Pinpoint the cell where the given text exists, returning its [X, Y] midpoint coordinate. 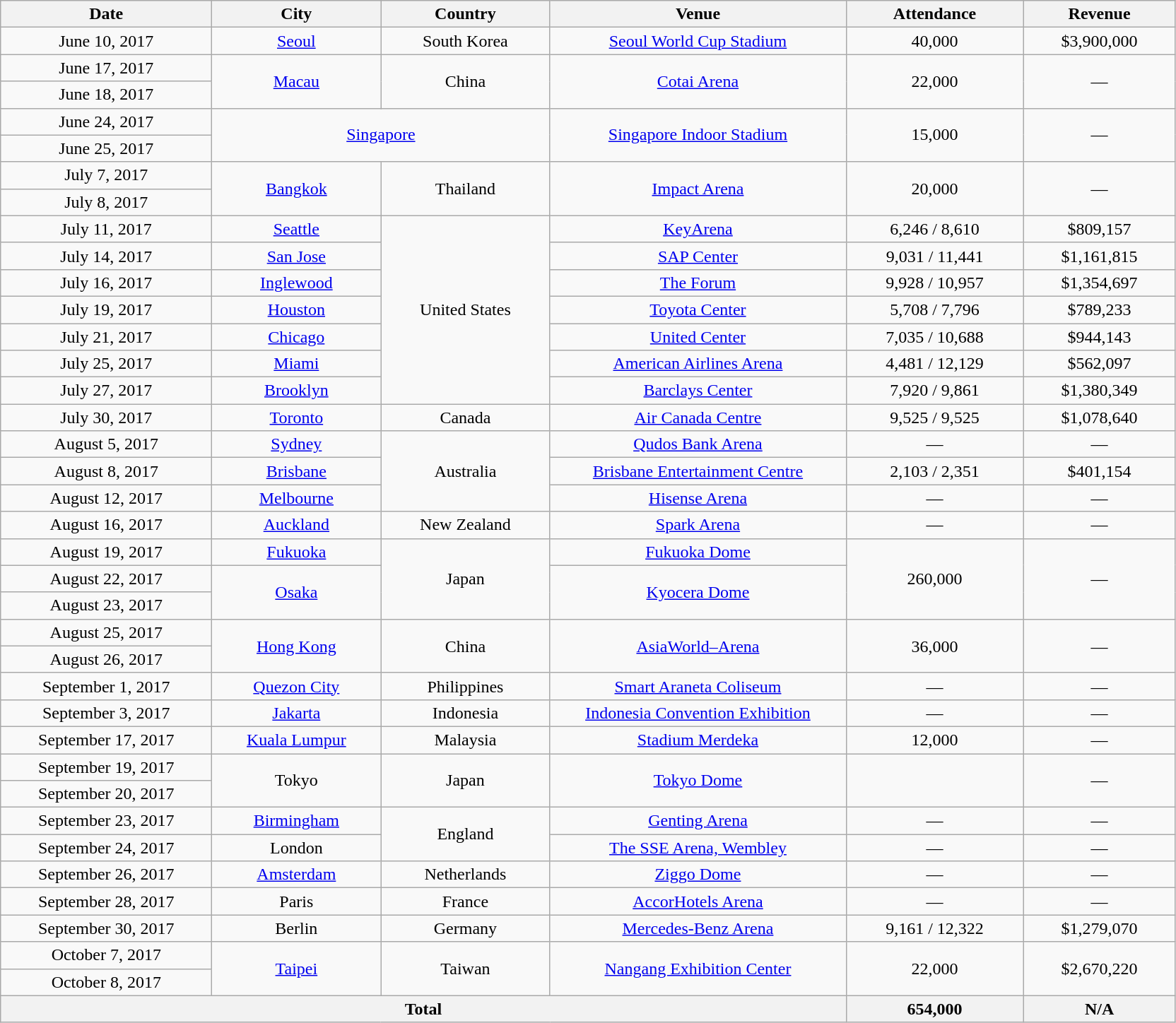
$2,670,220 [1100, 969]
Venue [698, 14]
England [465, 834]
4,481 / 12,129 [934, 364]
Date [106, 14]
$1,161,815 [1100, 256]
The SSE Arena, Wembley [698, 848]
Seoul World Cup Stadium [698, 41]
Indonesia Convention Exhibition [698, 713]
September 28, 2017 [106, 901]
Inglewood [297, 283]
20,000 [934, 189]
September 26, 2017 [106, 875]
July 25, 2017 [106, 364]
Toyota Center [698, 309]
July 21, 2017 [106, 337]
United Center [698, 337]
June 17, 2017 [106, 68]
City [297, 14]
Tokyo Dome [698, 780]
Toronto [297, 418]
September 20, 2017 [106, 794]
Canada [465, 418]
7,920 / 9,861 [934, 391]
Auckland [297, 525]
Birmingham [297, 821]
September 23, 2017 [106, 821]
August 8, 2017 [106, 471]
Singapore Indoor Stadium [698, 135]
$1,380,349 [1100, 391]
Quezon City [297, 686]
AsiaWorld–Arena [698, 646]
Singapore [381, 135]
Fukuoka [297, 552]
Paris [297, 901]
Melbourne [297, 498]
London [297, 848]
Brisbane Entertainment Centre [698, 471]
Cotai Arena [698, 81]
Kuala Lumpur [297, 740]
Country [465, 14]
$1,078,640 [1100, 418]
Brooklyn [297, 391]
July 11, 2017 [106, 229]
September 30, 2017 [106, 928]
July 27, 2017 [106, 391]
Seoul [297, 41]
Qudos Bank Arena [698, 444]
15,000 [934, 135]
Total [423, 1009]
Mercedes-Benz Arena [698, 928]
American Airlines Arena [698, 364]
July 7, 2017 [106, 175]
September 3, 2017 [106, 713]
SAP Center [698, 256]
Tokyo [297, 780]
Barclays Center [698, 391]
August 5, 2017 [106, 444]
$944,143 [1100, 337]
Kyocera Dome [698, 592]
AccorHotels Arena [698, 901]
9,928 / 10,957 [934, 283]
9,031 / 11,441 [934, 256]
Australia [465, 471]
Bangkok [297, 189]
New Zealand [465, 525]
San Jose [297, 256]
Hisense Arena [698, 498]
August 23, 2017 [106, 605]
36,000 [934, 646]
South Korea [465, 41]
KeyArena [698, 229]
October 7, 2017 [106, 955]
Thailand [465, 189]
12,000 [934, 740]
$3,900,000 [1100, 41]
$789,233 [1100, 309]
Netherlands [465, 875]
September 24, 2017 [106, 848]
The Forum [698, 283]
Brisbane [297, 471]
July 30, 2017 [106, 418]
N/A [1100, 1009]
United States [465, 309]
August 12, 2017 [106, 498]
Genting Arena [698, 821]
9,525 / 9,525 [934, 418]
August 19, 2017 [106, 552]
Nangang Exhibition Center [698, 969]
Taipei [297, 969]
5,708 / 7,796 [934, 309]
June 24, 2017 [106, 122]
Philippines [465, 686]
Indonesia [465, 713]
Stadium Merdeka [698, 740]
June 10, 2017 [106, 41]
Miami [297, 364]
Amsterdam [297, 875]
Macau [297, 81]
July 16, 2017 [106, 283]
August 22, 2017 [106, 579]
Impact Arena [698, 189]
Berlin [297, 928]
9,161 / 12,322 [934, 928]
Osaka [297, 592]
$809,157 [1100, 229]
$562,097 [1100, 364]
Hong Kong [297, 646]
$401,154 [1100, 471]
Jakarta [297, 713]
Malaysia [465, 740]
Germany [465, 928]
Fukuoka Dome [698, 552]
Ziggo Dome [698, 875]
7,035 / 10,688 [934, 337]
France [465, 901]
July 8, 2017 [106, 202]
Chicago [297, 337]
June 25, 2017 [106, 148]
6,246 / 8,610 [934, 229]
Sydney [297, 444]
Smart Araneta Coliseum [698, 686]
June 18, 2017 [106, 95]
August 16, 2017 [106, 525]
Air Canada Centre [698, 418]
40,000 [934, 41]
$1,354,697 [1100, 283]
Seattle [297, 229]
September 17, 2017 [106, 740]
October 8, 2017 [106, 982]
$1,279,070 [1100, 928]
August 25, 2017 [106, 632]
September 19, 2017 [106, 767]
Attendance [934, 14]
July 19, 2017 [106, 309]
Spark Arena [698, 525]
260,000 [934, 579]
2,103 / 2,351 [934, 471]
August 26, 2017 [106, 659]
September 1, 2017 [106, 686]
July 14, 2017 [106, 256]
654,000 [934, 1009]
Revenue [1100, 14]
Houston [297, 309]
Taiwan [465, 969]
